Determine the (X, Y) coordinate at the center of the cell enclosing the given text.  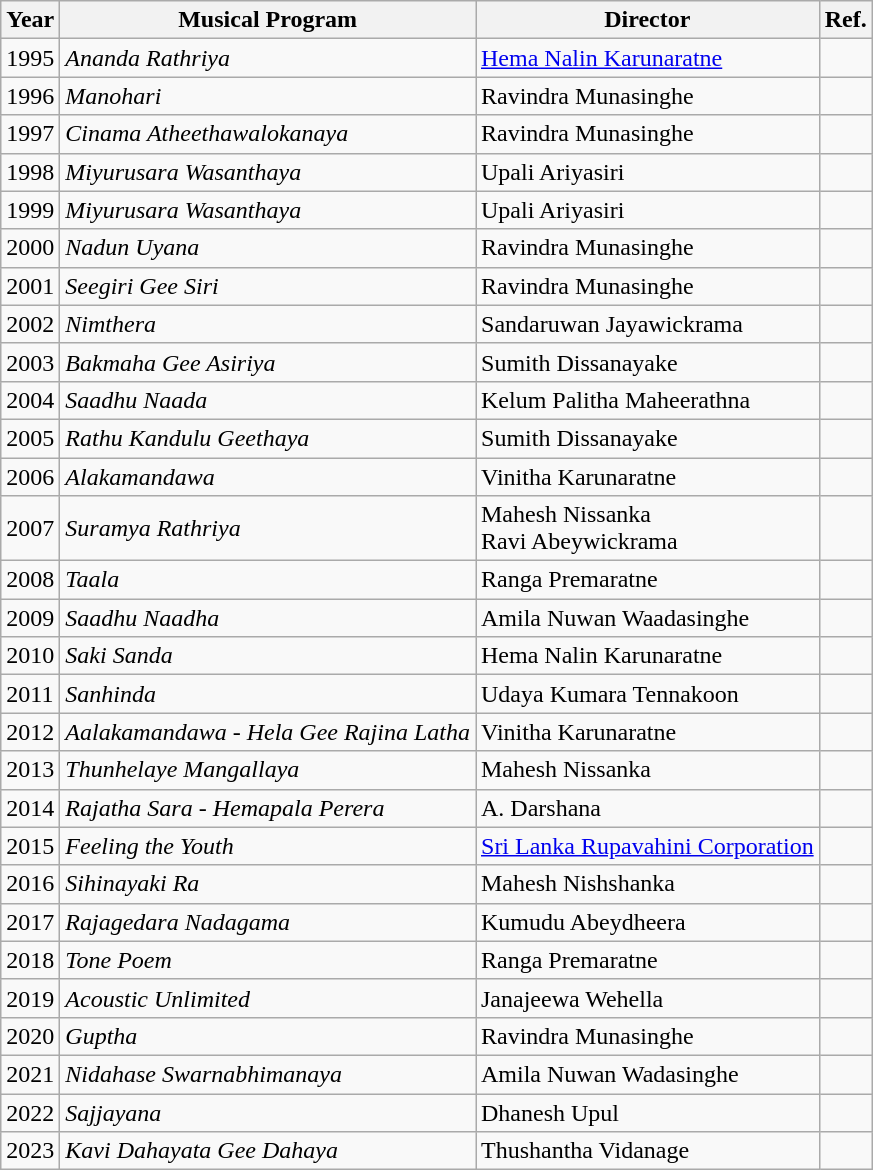
1998 (30, 172)
Thushantha Vidanage (648, 1151)
Mahesh Nishshanka (648, 884)
2019 (30, 998)
Dhanesh Upul (648, 1113)
Saki Sanda (268, 656)
Alakamandawa (268, 477)
Cinama Atheethawalokanaya (268, 134)
2010 (30, 656)
2017 (30, 922)
Ananda Rathriya (268, 58)
Mahesh Nissanka (648, 770)
2018 (30, 960)
Thunhelaye Mangallaya (268, 770)
Nadun Uyana (268, 248)
Amila Nuwan Waadasinghe (648, 618)
Bakmaha Gee Asiriya (268, 362)
Udaya Kumara Tennakoon (648, 694)
Amila Nuwan Wadasinghe (648, 1074)
Mahesh Nissanka Ravi Abeywickrama (648, 528)
Janajeewa Wehella (648, 998)
2013 (30, 770)
Nimthera (268, 324)
2002 (30, 324)
2020 (30, 1036)
Kumudu Abeydheera (648, 922)
1999 (30, 210)
Rajagedara Nadagama (268, 922)
Sanhinda (268, 694)
Saadhu Naada (268, 400)
Director (648, 20)
Year (30, 20)
Nidahase Swarnabhimanaya (268, 1074)
Sihinayaki Ra (268, 884)
2003 (30, 362)
Taala (268, 580)
Tone Poem (268, 960)
Rathu Kandulu Geethaya (268, 438)
2016 (30, 884)
Manohari (268, 96)
Sri Lanka Rupavahini Corporation (648, 846)
2012 (30, 732)
2006 (30, 477)
1995 (30, 58)
Kavi Dahayata Gee Dahaya (268, 1151)
Aalakamandawa - Hela Gee Rajina Latha (268, 732)
Suramya Rathriya (268, 528)
2023 (30, 1151)
2015 (30, 846)
2001 (30, 286)
2000 (30, 248)
2022 (30, 1113)
Seegiri Gee Siri (268, 286)
Kelum Palitha Maheerathna (648, 400)
Musical Program (268, 20)
Ref. (846, 20)
2014 (30, 808)
Sajjayana (268, 1113)
Feeling the Youth (268, 846)
1996 (30, 96)
Guptha (268, 1036)
Acoustic Unlimited (268, 998)
2008 (30, 580)
Sandaruwan Jayawickrama (648, 324)
A. Darshana (648, 808)
Saadhu Naadha (268, 618)
2005 (30, 438)
2011 (30, 694)
1997 (30, 134)
2021 (30, 1074)
Rajatha Sara - Hemapala Perera (268, 808)
2004 (30, 400)
2007 (30, 528)
2009 (30, 618)
